Find where the given text appears and provide that cell's center as (X, Y) coordinate. 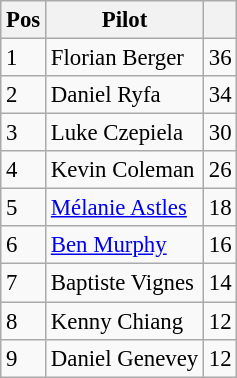
36 (220, 58)
9 (24, 358)
Mélanie Astles (125, 208)
Pilot (125, 20)
Daniel Genevey (125, 358)
2 (24, 95)
26 (220, 170)
1 (24, 58)
Kenny Chiang (125, 321)
16 (220, 245)
5 (24, 208)
18 (220, 208)
Daniel Ryfa (125, 95)
Luke Czepiela (125, 133)
8 (24, 321)
14 (220, 283)
7 (24, 283)
Ben Murphy (125, 245)
Florian Berger (125, 58)
34 (220, 95)
30 (220, 133)
4 (24, 170)
3 (24, 133)
Kevin Coleman (125, 170)
Baptiste Vignes (125, 283)
Pos (24, 20)
6 (24, 245)
